Detect which cell encompasses the target text, then output its (x, y) center coordinate. 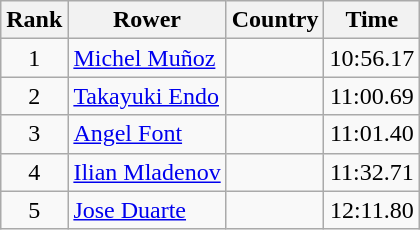
Ilian Mladenov (147, 172)
Rower (147, 20)
4 (34, 172)
3 (34, 134)
5 (34, 210)
11:01.40 (372, 134)
Time (372, 20)
Country (275, 20)
2 (34, 96)
Jose Duarte (147, 210)
Michel Muñoz (147, 58)
Takayuki Endo (147, 96)
11:00.69 (372, 96)
Angel Font (147, 134)
1 (34, 58)
11:32.71 (372, 172)
10:56.17 (372, 58)
Rank (34, 20)
12:11.80 (372, 210)
